Detect which cell encompasses the target text, then output its (x, y) center coordinate. 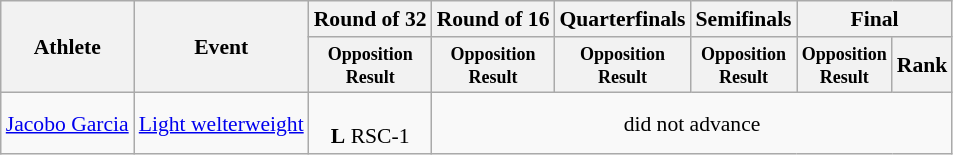
Event (222, 47)
Light welterweight (222, 124)
Jacobo Garcia (68, 124)
Quarterfinals (622, 19)
L RSC-1 (370, 124)
Rank (922, 65)
Final (875, 19)
did not advance (692, 124)
Round of 16 (494, 19)
Semifinals (744, 19)
Athlete (68, 47)
Round of 32 (370, 19)
